Detect which cell encompasses the target text, then output its (x, y) center coordinate. 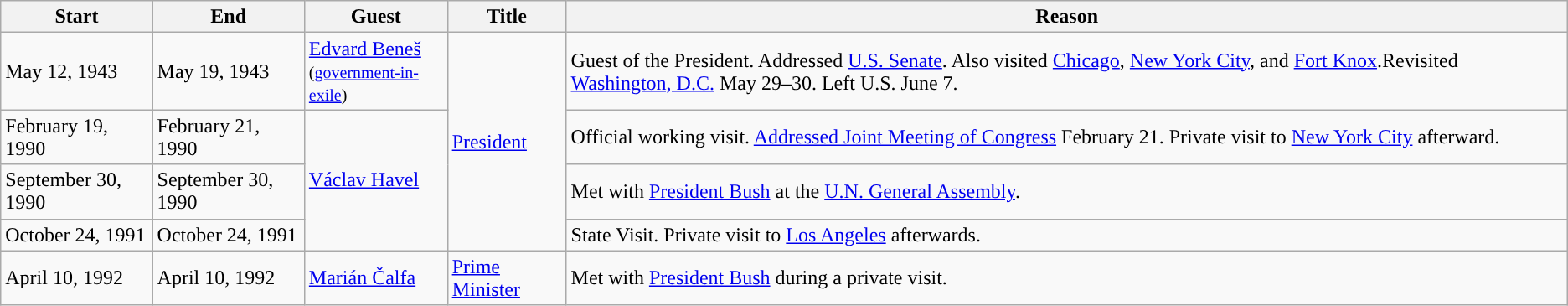
Official working visit. Addressed Joint Meeting of Congress February 21. Private visit to New York City afterward. (1067, 137)
Edvard Beneš(government-in-exile) (375, 71)
May 19, 1943 (228, 71)
End (228, 17)
Met with President Bush at the U.N. General Assembly. (1067, 191)
Marián Čalfa (375, 278)
Václav Havel (375, 180)
February 19, 1990 (77, 137)
February 21, 1990 (228, 137)
State Visit. Private visit to Los Angeles afterwards. (1067, 235)
Reason (1067, 17)
Title (507, 17)
Guest (375, 17)
Prime Minister (507, 278)
May 12, 1943 (77, 71)
Start (77, 17)
President (507, 142)
Met with President Bush during a private visit. (1067, 278)
